Scan for the cell matching the given text and deliver its [x, y] coordinate at center. 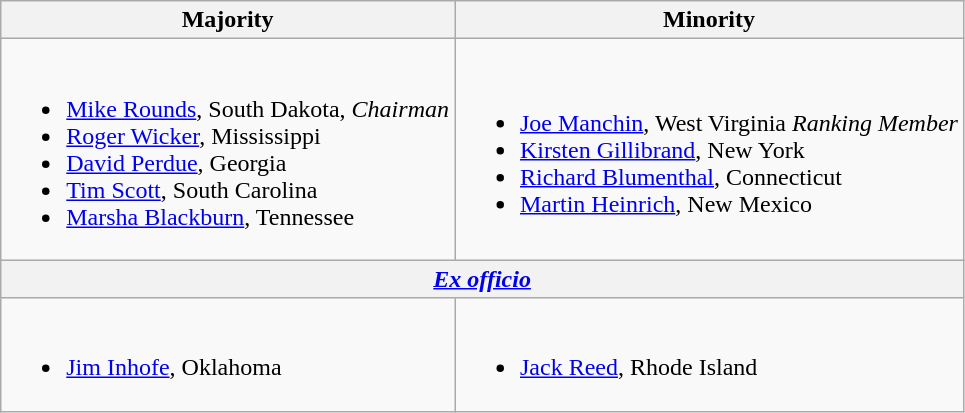
Majority [228, 20]
Jim Inhofe, Oklahoma [228, 354]
Minority [708, 20]
Mike Rounds, South Dakota, ChairmanRoger Wicker, MississippiDavid Perdue, GeorgiaTim Scott, South CarolinaMarsha Blackburn, Tennessee [228, 150]
Joe Manchin, West Virginia Ranking MemberKirsten Gillibrand, New YorkRichard Blumenthal, ConnecticutMartin Heinrich, New Mexico [708, 150]
Jack Reed, Rhode Island [708, 354]
Ex officio [482, 279]
